For the text-containing cell, return its midpoint in (x, y) coordinate format. 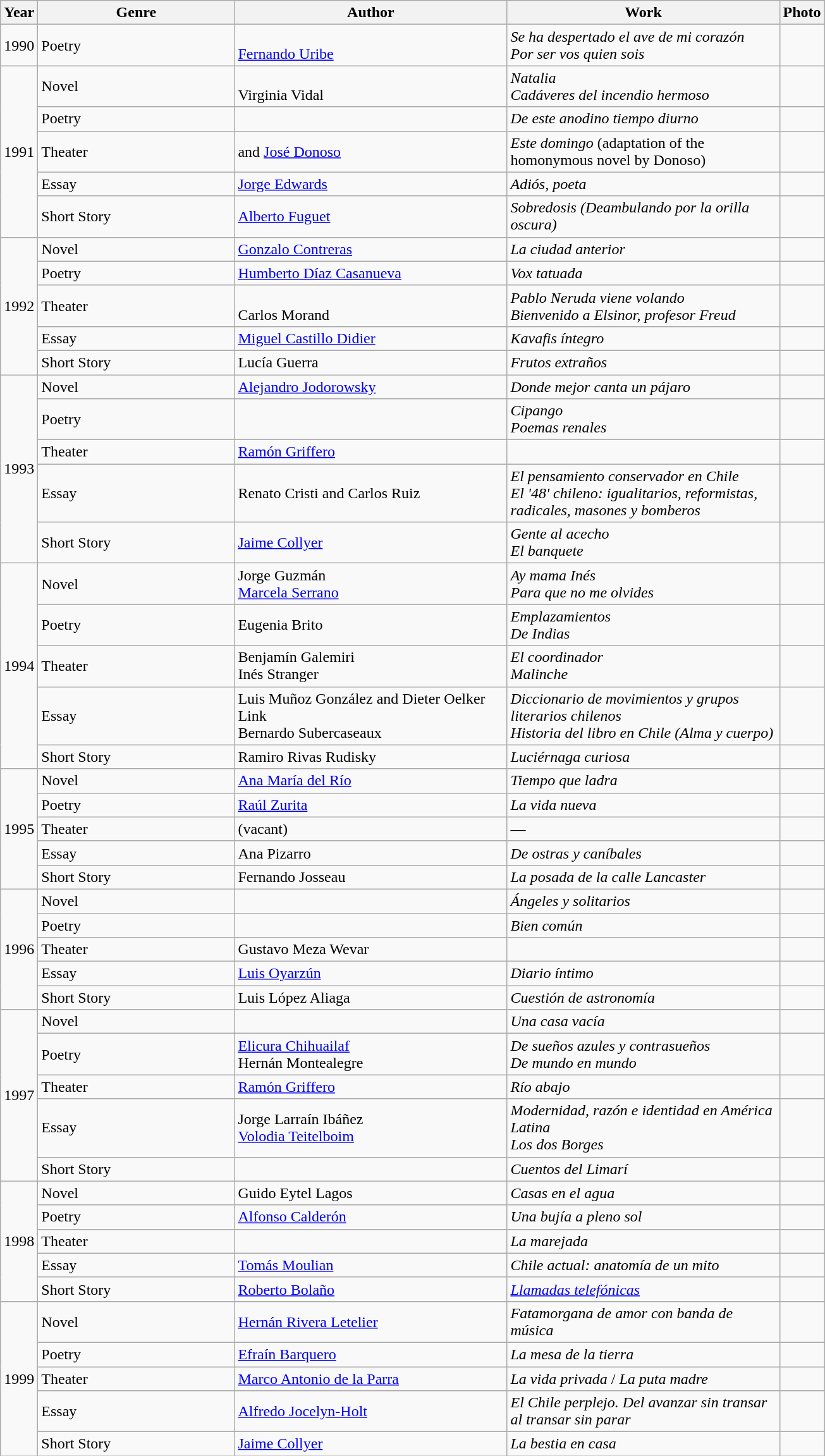
Renato Cristi and Carlos Ruiz (370, 493)
De este anodino tiempo diurno (644, 119)
Author (370, 13)
Fatamorgana de amor con banda de música (644, 1321)
La mesa de la tierra (644, 1354)
— (644, 829)
Ana María del Río (370, 781)
La posada de la calle Lancaster (644, 877)
1994 (19, 666)
Luis Muñoz González and Dieter Oelker LinkBernardo Subercaseaux (370, 716)
La marejada (644, 1241)
La vida privada / La puta madre (644, 1379)
1997 (19, 1095)
Luis Oyarzún (370, 974)
1993 (19, 468)
CipangoPoemas renales (644, 420)
1992 (19, 306)
(vacant) (370, 829)
Diario íntimo (644, 974)
Cuestión de astronomía (644, 998)
Ángeles y solitarios (644, 901)
Una bujía a pleno sol (644, 1217)
Luis López Aliaga (370, 998)
Ana Pizarro (370, 853)
Jorge GuzmánMarcela Serrano (370, 584)
Jorge Larraín IbáñezVolodia Teitelboim (370, 1128)
Efraín Barquero (370, 1354)
1991 (19, 152)
Alberto Fuguet (370, 216)
Lucía Guerra (370, 362)
Ay mama InésPara que no me olvides (644, 584)
Alfredo Jocelyn-Holt (370, 1411)
and José Donoso (370, 152)
1999 (19, 1378)
Carlos Morand (370, 306)
El pensamiento conservador en ChileEl '48' chileno: igualitarios, reformistas, radicales, masones y bomberos (644, 493)
Una casa vacía (644, 1022)
Fernando Uribe (370, 46)
Modernidad, razón e identidad en América LatinaLos dos Borges (644, 1128)
1995 (19, 829)
Sobredosis (Deambulando por la orilla oscura) (644, 216)
Eugenia Brito (370, 625)
Marco Antonio de la Parra (370, 1379)
De sueños azules y contrasueñosDe mundo en mundo (644, 1055)
Jorge Edwards (370, 184)
EmplazamientosDe Indias (644, 625)
Virginia Vidal (370, 86)
Year (19, 13)
Alejandro Jodorowsky (370, 386)
Pablo Neruda viene volandoBienvenido a Elsinor, profesor Freud (644, 306)
Luciérnaga curiosa (644, 757)
Elicura ChihuailafHernán Montealegre (370, 1055)
De ostras y caníbales (644, 853)
La vida nueva (644, 805)
Hernán Rivera Letelier (370, 1321)
Humberto Díaz Casanueva (370, 273)
Cuentos del Limarí (644, 1169)
Kavafis íntegro (644, 338)
Photo (802, 13)
Chile actual: anatomía de un mito (644, 1265)
El coordinadorMalinche (644, 666)
Bien común (644, 925)
Adiós, poeta (644, 184)
Work (644, 13)
NataliaCadáveres del incendio hermoso (644, 86)
El Chile perplejo. Del avanzar sin transar al transar sin parar (644, 1411)
Gonzalo Contreras (370, 249)
Benjamín GalemiriInés Stranger (370, 666)
La ciudad anterior (644, 249)
Tomás Moulian (370, 1265)
Gente al acecho El banquete (644, 542)
Vox tatuada (644, 273)
Genre (137, 13)
Tiempo que ladra (644, 781)
1990 (19, 46)
Alfonso Calderón (370, 1217)
Ramiro Rivas Rudisky (370, 757)
Frutos extraños (644, 362)
Guido Eytel Lagos (370, 1193)
Roberto Bolaño (370, 1289)
Se ha despertado el ave de mi corazón Por ser vos quien sois (644, 46)
Río abajo (644, 1087)
Miguel Castillo Didier (370, 338)
Donde mejor canta un pájaro (644, 386)
Gustavo Meza Wevar (370, 950)
1998 (19, 1241)
1996 (19, 949)
La bestia en casa (644, 1444)
Este domingo (adaptation of the homonymous novel by Donoso) (644, 152)
Casas en el agua (644, 1193)
Raúl Zurita (370, 805)
Fernando Josseau (370, 877)
Llamadas telefónicas (644, 1289)
Diccionario de movimientos y grupos literarios chilenosHistoria del libro en Chile (Alma y cuerpo) (644, 716)
